Output the (x, y) coordinate of the center of the cell containing the given text.  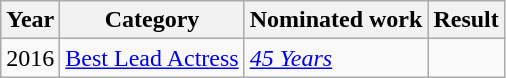
Nominated work (336, 20)
Year (30, 20)
Best Lead Actress (152, 58)
Result (466, 20)
Category (152, 20)
2016 (30, 58)
45 Years (336, 58)
